Scan for the cell matching the given text and deliver its [x, y] coordinate at center. 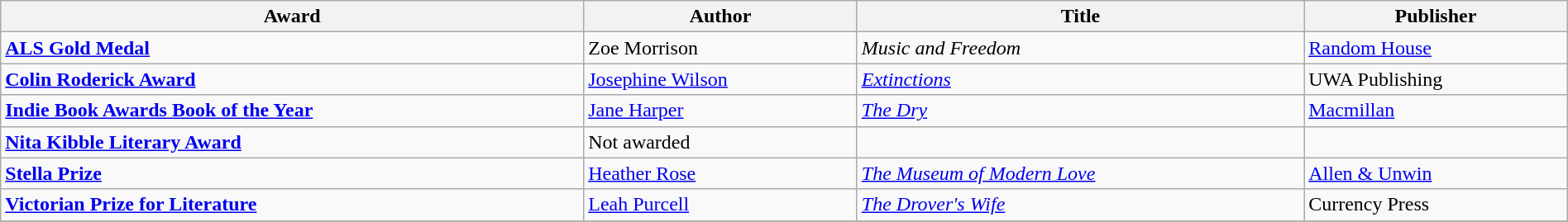
Allen & Unwin [1436, 173]
Leah Purcell [721, 205]
Author [721, 17]
UWA Publishing [1436, 79]
Zoe Morrison [721, 48]
Colin Roderick Award [293, 79]
The Museum of Modern Love [1080, 173]
The Dry [1080, 111]
Josephine Wilson [721, 79]
Not awarded [721, 142]
Music and Freedom [1080, 48]
The Drover's Wife [1080, 205]
Award [293, 17]
Nita Kibble Literary Award [293, 142]
Victorian Prize for Literature [293, 205]
Macmillan [1436, 111]
Extinctions [1080, 79]
Heather Rose [721, 173]
Title [1080, 17]
Indie Book Awards Book of the Year [293, 111]
ALS Gold Medal [293, 48]
Stella Prize [293, 173]
Jane Harper [721, 111]
Currency Press [1436, 205]
Random House [1436, 48]
Publisher [1436, 17]
